Locate the cell with the specified text and output its [X, Y] center coordinate. 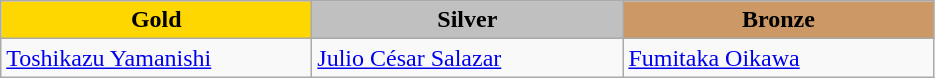
Fumitaka Oikawa [778, 58]
Julio César Salazar [468, 58]
Silver [468, 20]
Toshikazu Yamanishi [156, 58]
Bronze [778, 20]
Gold [156, 20]
